Find where the given text appears and provide that cell's center as (X, Y) coordinate. 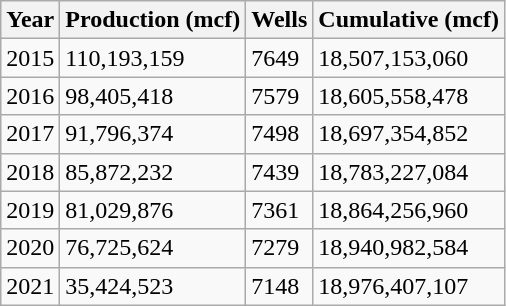
7579 (280, 96)
2019 (30, 210)
76,725,624 (153, 248)
7361 (280, 210)
35,424,523 (153, 286)
18,697,354,852 (409, 134)
18,864,256,960 (409, 210)
2017 (30, 134)
Wells (280, 20)
110,193,159 (153, 58)
2015 (30, 58)
85,872,232 (153, 172)
2018 (30, 172)
Year (30, 20)
7649 (280, 58)
7498 (280, 134)
7439 (280, 172)
2021 (30, 286)
18,976,407,107 (409, 286)
18,940,982,584 (409, 248)
Cumulative (mcf) (409, 20)
18,605,558,478 (409, 96)
2020 (30, 248)
91,796,374 (153, 134)
81,029,876 (153, 210)
2016 (30, 96)
98,405,418 (153, 96)
18,507,153,060 (409, 58)
18,783,227,084 (409, 172)
7148 (280, 286)
Production (mcf) (153, 20)
7279 (280, 248)
